For the text-containing cell, return its midpoint in (x, y) coordinate format. 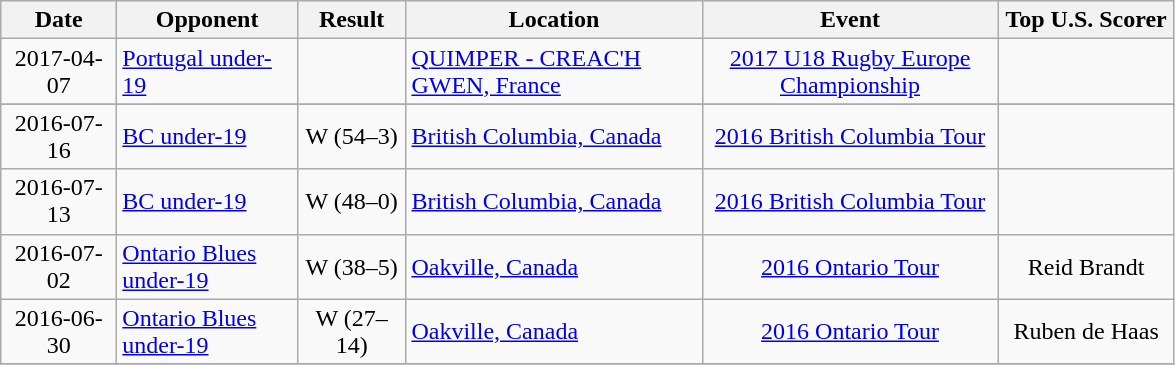
W (27–14) (352, 332)
W (38–5) (352, 266)
2016-07-02 (59, 266)
Result (352, 20)
Opponent (208, 20)
2017 U18 Rugby Europe Championship (850, 72)
W (54–3) (352, 136)
2016-07-13 (59, 202)
2016-07-16 (59, 136)
W (48–0) (352, 202)
Reid Brandt (1086, 266)
Portugal under-19 (208, 72)
Top U.S. Scorer (1086, 20)
Location (554, 20)
Date (59, 20)
Ruben de Haas (1086, 332)
QUIMPER - CREAC'H GWEN, France (554, 72)
2017-04-07 (59, 72)
Event (850, 20)
2016-06-30 (59, 332)
